Identify which cell holds the provided text, then report its [x, y] central coordinate. 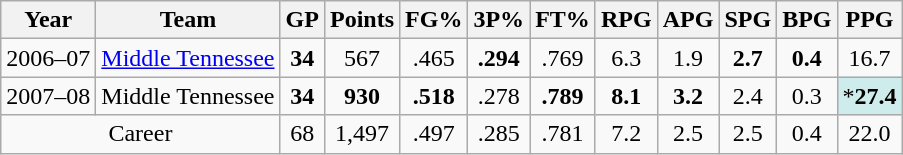
3P% [499, 20]
2.7 [748, 58]
7.2 [626, 134]
GP [302, 20]
FG% [434, 20]
.769 [563, 58]
SPG [748, 20]
*27.4 [870, 96]
930 [362, 96]
16.7 [870, 58]
Points [362, 20]
6.3 [626, 58]
RPG [626, 20]
2007–08 [48, 96]
FT% [563, 20]
2006–07 [48, 58]
Team [188, 20]
Year [48, 20]
22.0 [870, 134]
.789 [563, 96]
.497 [434, 134]
Career [140, 134]
2.4 [748, 96]
8.1 [626, 96]
.465 [434, 58]
1,497 [362, 134]
.278 [499, 96]
68 [302, 134]
.781 [563, 134]
1.9 [688, 58]
.518 [434, 96]
567 [362, 58]
3.2 [688, 96]
BPG [807, 20]
0.3 [807, 96]
.294 [499, 58]
APG [688, 20]
.285 [499, 134]
PPG [870, 20]
